Find where the given text appears and provide that cell's center as [X, Y] coordinate. 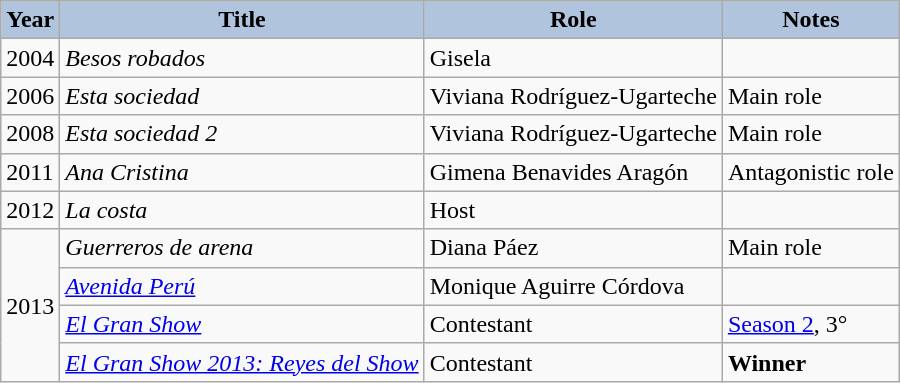
2004 [30, 58]
Year [30, 20]
2011 [30, 172]
Besos robados [242, 58]
Title [242, 20]
2012 [30, 210]
Notes [810, 20]
El Gran Show 2013: Reyes del Show [242, 362]
2006 [30, 96]
2013 [30, 305]
Esta sociedad 2 [242, 134]
El Gran Show [242, 324]
Esta sociedad [242, 96]
La costa [242, 210]
Avenida Perú [242, 286]
Winner [810, 362]
Guerreros de arena [242, 248]
Season 2, 3° [810, 324]
Monique Aguirre Córdova [573, 286]
Host [573, 210]
2008 [30, 134]
Diana Páez [573, 248]
Gisela [573, 58]
Antagonistic role [810, 172]
Gimena Benavides Aragón [573, 172]
Ana Cristina [242, 172]
Role [573, 20]
